From the cell containing the given text, extract its center point as (X, Y) coordinate. 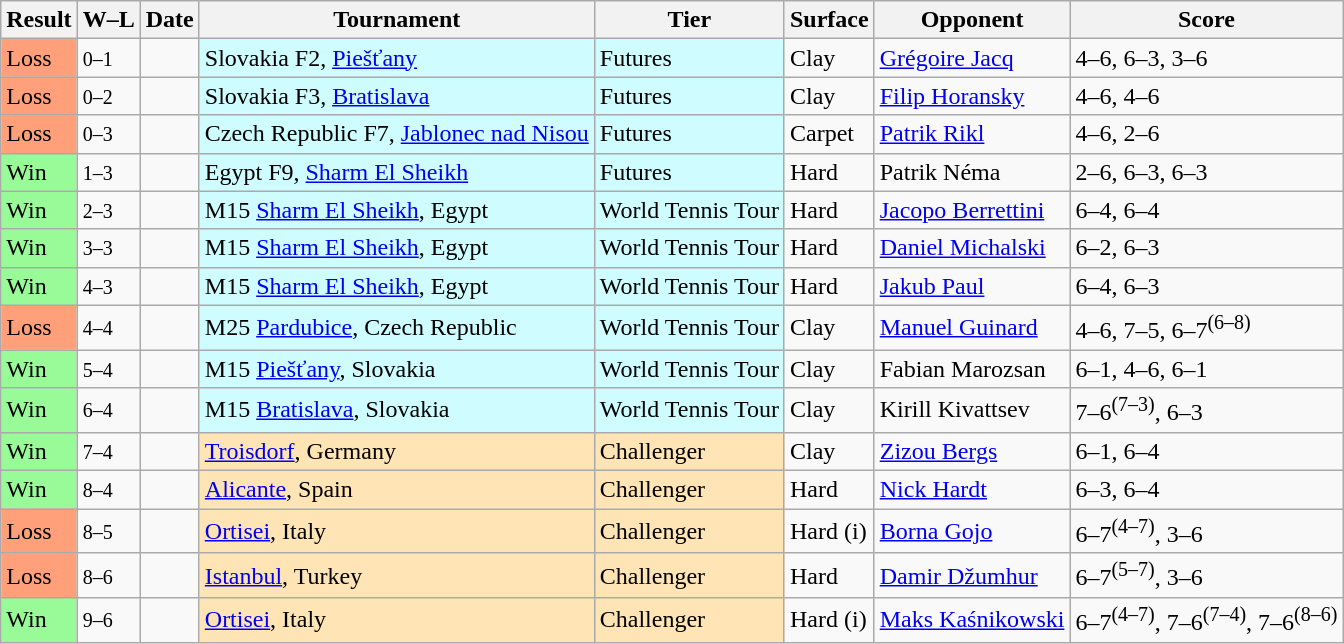
1–3 (108, 172)
6–7(4–7), 7–6(7–4), 7–6(8–6) (1206, 620)
Zizou Bergs (972, 451)
M15 Bratislava, Slovakia (396, 410)
Filip Horansky (972, 96)
Daniel Michalski (972, 248)
M15 Piešťany, Slovakia (396, 369)
Patrik Rikl (972, 134)
Egypt F9, Sharm El Sheikh (396, 172)
Maks Kaśnikowski (972, 620)
Result (39, 20)
4–6, 4–6 (1206, 96)
Alicante, Spain (396, 489)
Score (1206, 20)
Slovakia F3, Bratislava (396, 96)
Carpet (829, 134)
Grégoire Jacq (972, 58)
4–3 (108, 286)
M25 Pardubice, Czech Republic (396, 328)
6–1, 6–4 (1206, 451)
Date (170, 20)
6–4, 6–4 (1206, 210)
6–7(5–7), 3–6 (1206, 576)
7–4 (108, 451)
Opponent (972, 20)
Slovakia F2, Piešťany (396, 58)
Czech Republic F7, Jablonec nad Nisou (396, 134)
4–6, 6–3, 3–6 (1206, 58)
Damir Džumhur (972, 576)
8–6 (108, 576)
0–2 (108, 96)
7–6(7–3), 6–3 (1206, 410)
5–4 (108, 369)
8–4 (108, 489)
Surface (829, 20)
4–6, 2–6 (1206, 134)
0–3 (108, 134)
Tier (689, 20)
Patrik Néma (972, 172)
Manuel Guinard (972, 328)
6–2, 6–3 (1206, 248)
W–L (108, 20)
6–4, 6–3 (1206, 286)
6–7(4–7), 3–6 (1206, 532)
2–6, 6–3, 6–3 (1206, 172)
Kirill Kivattsev (972, 410)
3–3 (108, 248)
Istanbul, Turkey (396, 576)
Fabian Marozsan (972, 369)
6–3, 6–4 (1206, 489)
Troisdorf, Germany (396, 451)
Nick Hardt (972, 489)
6–4 (108, 410)
6–1, 4–6, 6–1 (1206, 369)
9–6 (108, 620)
Jacopo Berrettini (972, 210)
Jakub Paul (972, 286)
2–3 (108, 210)
Tournament (396, 20)
Borna Gojo (972, 532)
4–4 (108, 328)
0–1 (108, 58)
8–5 (108, 532)
4–6, 7–5, 6–7(6–8) (1206, 328)
